Extract the (x, y) coordinate from the center of the cell holding the provided text.  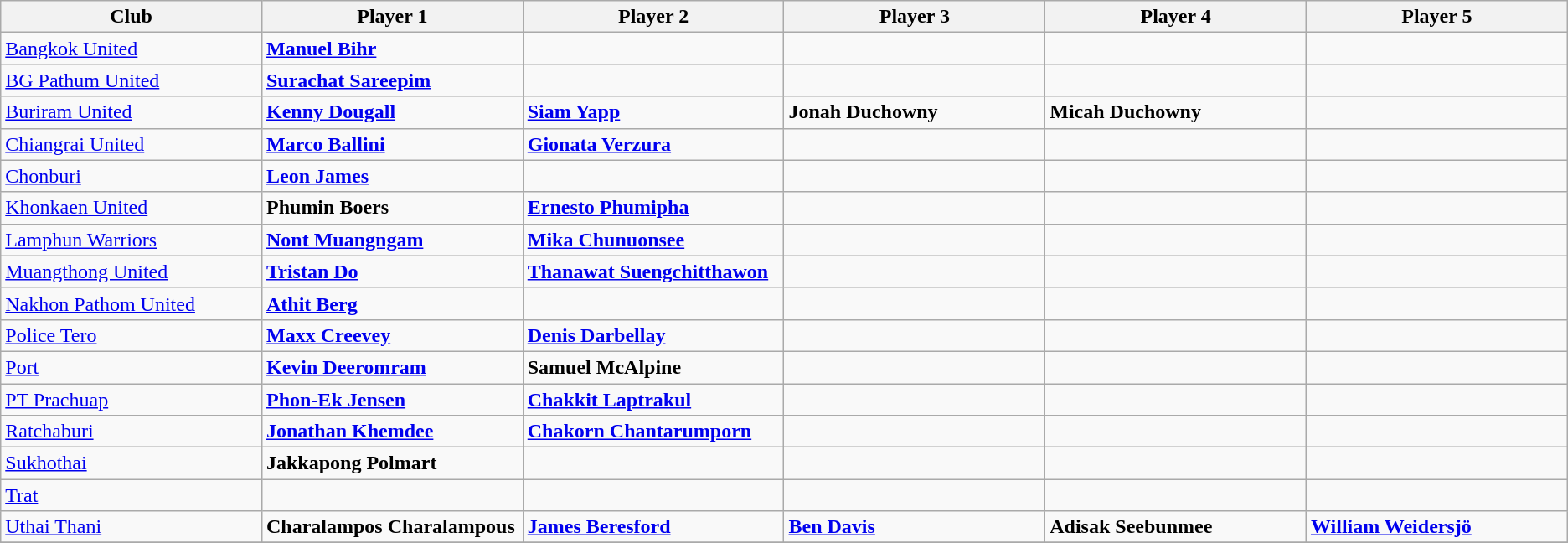
Chakorn Chantarumporn (653, 432)
Jonah Duchowny (915, 112)
Ratchaburi (132, 432)
Police Tero (132, 335)
Nont Muangngam (392, 240)
Lamphun Warriors (132, 240)
Charalampos Charalampous (392, 527)
Player 1 (392, 17)
Muangthong United (132, 271)
Surachat Sareepim (392, 80)
Ben Davis (915, 527)
Samuel McAlpine (653, 367)
Kevin Deeromram (392, 367)
Phon-Ek Jensen (392, 400)
Buriram United (132, 112)
Sukhothai (132, 463)
Ernesto Phumipha (653, 208)
Marco Ballini (392, 144)
Port (132, 367)
Jakkapong Polmart (392, 463)
Player 3 (915, 17)
Player 4 (1176, 17)
Athit Berg (392, 303)
Player 2 (653, 17)
Phumin Boers (392, 208)
Micah Duchowny (1176, 112)
Chakkit Laptrakul (653, 400)
William Weidersjö (1436, 527)
Tristan Do (392, 271)
PT Prachuap (132, 400)
Chiangrai United (132, 144)
Gionata Verzura (653, 144)
Thanawat Suengchitthawon (653, 271)
Bangkok United (132, 49)
James Beresford (653, 527)
Khonkaen United (132, 208)
Kenny Dougall (392, 112)
BG Pathum United (132, 80)
Uthai Thani (132, 527)
Trat (132, 495)
Club (132, 17)
Siam Yapp (653, 112)
Manuel Bihr (392, 49)
Player 5 (1436, 17)
Adisak Seebunmee (1176, 527)
Chonburi (132, 176)
Jonathan Khemdee (392, 432)
Mika Chunuonsee (653, 240)
Nakhon Pathom United (132, 303)
Maxx Creevey (392, 335)
Leon James (392, 176)
Denis Darbellay (653, 335)
